Pinpoint the cell where the given text exists, returning its (X, Y) midpoint coordinate. 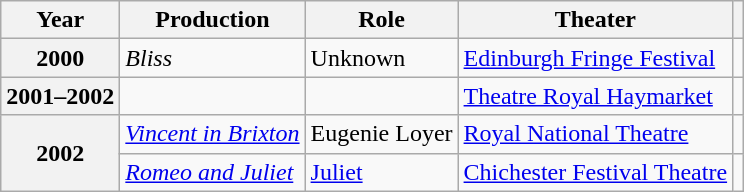
Juliet (382, 172)
Edinburgh Fringe Festival (596, 58)
Unknown (382, 58)
Chichester Festival Theatre (596, 172)
Role (382, 20)
2001–2002 (60, 96)
Theatre Royal Haymarket (596, 96)
Theater (596, 20)
Romeo and Juliet (212, 172)
Royal National Theatre (596, 134)
Vincent in Brixton (212, 134)
Bliss (212, 58)
Eugenie Loyer (382, 134)
Year (60, 20)
Production (212, 20)
2000 (60, 58)
2002 (60, 153)
